Pinpoint the cell where the given text exists, returning its [x, y] midpoint coordinate. 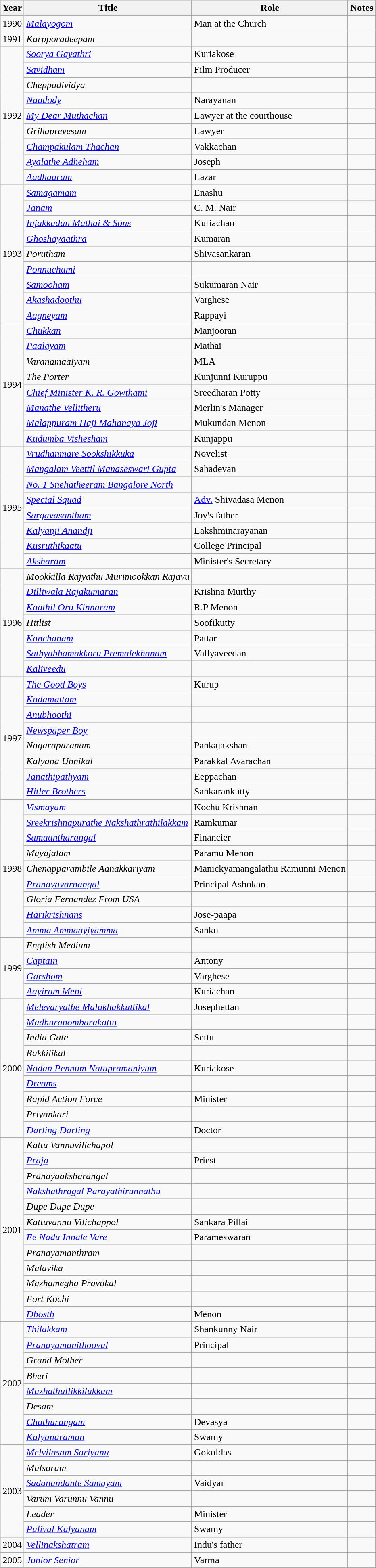
Parakkal Avarachan [269, 761]
Kudumba Vishesham [108, 438]
English Medium [108, 945]
Title [108, 8]
Mazhamegha Pravukal [108, 1283]
Special Squad [108, 500]
R.P Menon [269, 607]
Naadody [108, 100]
Malsaram [108, 1468]
Rapid Action Force [108, 1099]
Leader [108, 1514]
Porutham [108, 254]
Indu's father [269, 1545]
Kunjappu [269, 438]
Chenapparambile Aanakkariyam [108, 868]
Mathai [269, 346]
Amma Ammaayiyamma [108, 930]
Ghoshayaathra [108, 239]
Manickyamangalathu Ramunni Menon [269, 868]
Bheri [108, 1375]
Menon [269, 1314]
Josephettan [269, 1007]
Settu [269, 1038]
Paalayam [108, 346]
Joy's father [269, 515]
Varma [269, 1560]
Gokuldas [269, 1453]
Lawyer at the courthouse [269, 115]
Nagarapuranam [108, 746]
Captain [108, 961]
Vallyaveedan [269, 653]
2005 [12, 1560]
Janathipathyam [108, 776]
1998 [12, 869]
2000 [12, 1068]
Role [269, 8]
Chief Minister K. R. Gowthami [108, 392]
Financier [269, 838]
Fort Kochi [108, 1299]
Sargavasantham [108, 515]
The Porter [108, 377]
2004 [12, 1545]
Krishna Murthy [269, 592]
Doctor [269, 1130]
Mangalam Veettil Manaseswari Gupta [108, 469]
Joseph [269, 161]
1993 [12, 254]
Varanamaalyam [108, 361]
Pankajakshan [269, 746]
Vrudhanmare Sookshikkuka [108, 454]
C. M. Nair [269, 208]
Vellinakshatram [108, 1545]
Newspaper Boy [108, 730]
Pranayamanthram [108, 1253]
1990 [12, 23]
1996 [12, 623]
Minister's Secretary [269, 561]
Eeppachan [269, 776]
Narayanan [269, 100]
Nakshathragal Parayathirunnathu [108, 1191]
Junior Senior [108, 1560]
Merlin's Manager [269, 407]
Kusruthikaatu [108, 546]
Malappuram Haji Mahanaya Joji [108, 423]
1992 [12, 115]
College Principal [269, 546]
Kaathil Oru Kinnaram [108, 607]
Aksharam [108, 561]
Champakulam Thachan [108, 146]
Pranayavarnangal [108, 884]
Principal Ashokan [269, 884]
Aagneyam [108, 315]
Samagamam [108, 193]
Harikrishnans [108, 914]
Paramu Menon [269, 853]
India Gate [108, 1038]
MLA [269, 361]
Darling Darling [108, 1130]
Malayogom [108, 23]
Thilakkam [108, 1329]
Vaidyar [269, 1483]
Akashadoothu [108, 300]
Sukumaran Nair [269, 285]
Desam [108, 1406]
Principal [269, 1345]
Rappayi [269, 315]
Grand Mother [108, 1360]
Hitler Brothers [108, 792]
Priyankari [108, 1114]
Mayajalam [108, 853]
Chathurangam [108, 1421]
Dhosth [108, 1314]
Praja [108, 1160]
Mookkilla Rajyathu Murimookkan Rajavu [108, 576]
Vismayam [108, 807]
1991 [12, 39]
Dilliwala Rajakumaran [108, 592]
Dreams [108, 1084]
Ponnuchami [108, 269]
1994 [12, 384]
Kanchanam [108, 638]
Soorya Gayathri [108, 54]
Notes [361, 8]
Kochu Krishnan [269, 807]
Aayiram Meni [108, 992]
Vakkachan [269, 146]
Priest [269, 1160]
Garshom [108, 976]
Sreekrishnapurathe Nakshathrathilakkam [108, 822]
Film Producer [269, 69]
Sathyabhamakkoru Premalekhanam [108, 653]
Kurup [269, 684]
Samaantharangal [108, 838]
Gloria Fernandez From USA [108, 899]
Sankarankutty [269, 792]
Kaliveedu [108, 669]
Chukkan [108, 331]
Sankara Pillai [269, 1222]
2002 [12, 1383]
Injakkadan Mathai & Sons [108, 223]
Rakkilikal [108, 1053]
Ayalathe Adheham [108, 161]
Antony [269, 961]
Nadan Pennum Natupramaniyum [108, 1068]
Melevaryathe Malakhakkuttikal [108, 1007]
Ramkumar [269, 822]
Ee Nadu Innale Vare [108, 1237]
Grihaprevesam [108, 131]
Man at the Church [269, 23]
2003 [12, 1491]
Kudamattam [108, 700]
Sahadevan [269, 469]
Lazar [269, 177]
Savidham [108, 69]
Lawyer [269, 131]
Mazhathullikkilukkam [108, 1391]
1997 [12, 738]
Cheppadividya [108, 85]
Malavika [108, 1268]
2001 [12, 1230]
Sreedharan Potty [269, 392]
1999 [12, 968]
Pranayamanithooval [108, 1345]
Kunjunni Kuruppu [269, 377]
Novelist [269, 454]
Devasya [269, 1421]
Shankunny Nair [269, 1329]
Janam [108, 208]
Varum Varunnu Vannu [108, 1499]
Kattuvannu Vilichappol [108, 1222]
Soofikutty [269, 623]
Anubhoothi [108, 715]
Madhuranombarakattu [108, 1022]
Pranayaaksharangal [108, 1176]
No. 1 Snehatheeram Bangalore North [108, 484]
Pattar [269, 638]
My Dear Muthachan [108, 115]
Parameswaran [269, 1237]
Karpporadeepam [108, 39]
Kalyanji Anandji [108, 530]
Kumaran [269, 239]
The Good Boys [108, 684]
Hitlist [108, 623]
Mukundan Menon [269, 423]
Shivasankaran [269, 254]
1995 [12, 507]
Sadanandante Samayam [108, 1483]
Samooham [108, 285]
Pulival Kalyanam [108, 1529]
Manathe Vellitheru [108, 407]
Manjooran [269, 331]
Kalyanaraman [108, 1437]
Kattu Vannuvilichapol [108, 1145]
Lakshminarayanan [269, 530]
Jose-paapa [269, 914]
Year [12, 8]
Melvilasam Sariyanu [108, 1453]
Enashu [269, 193]
Adv. Shivadasa Menon [269, 500]
Dupe Dupe Dupe [108, 1207]
Sanku [269, 930]
Aadhaaram [108, 177]
Kalyana Unnikal [108, 761]
